Locate the cell with the specified text and output its (x, y) center coordinate. 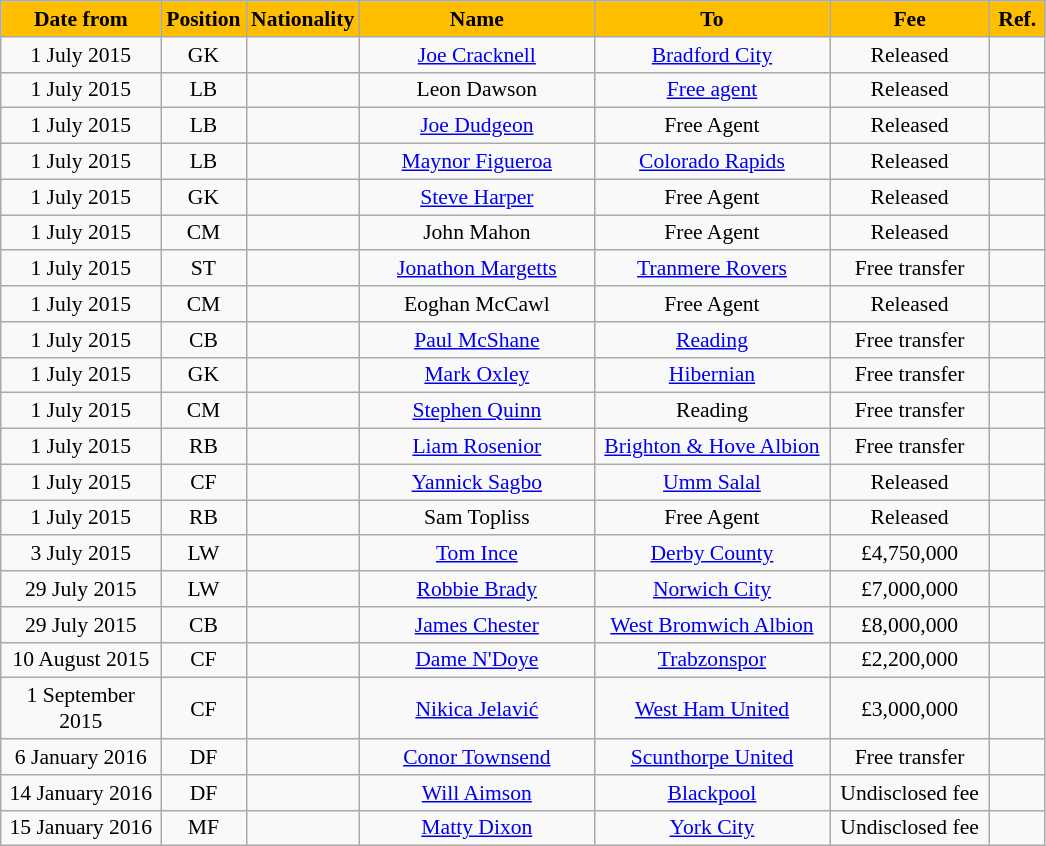
10 August 2015 (81, 660)
Scunthorpe United (712, 757)
Joe Cracknell (476, 55)
15 January 2016 (81, 828)
Eoghan McCawl (476, 304)
6 January 2016 (81, 757)
Dame N'Doye (476, 660)
Derby County (712, 554)
£4,750,000 (910, 554)
Paul McShane (476, 340)
Colorado Rapids (712, 162)
Joe Dudgeon (476, 126)
Matty Dixon (476, 828)
Maynor Figueroa (476, 162)
Leon Dawson (476, 90)
Stephen Quinn (476, 411)
Mark Oxley (476, 375)
Norwich City (712, 589)
Blackpool (712, 793)
Name (476, 19)
£8,000,000 (910, 625)
Fee (910, 19)
MF (204, 828)
To (712, 19)
Tranmere Rovers (712, 269)
Conor Townsend (476, 757)
John Mahon (476, 233)
Trabzonspor (712, 660)
14 January 2016 (81, 793)
Hibernian (712, 375)
York City (712, 828)
Jonathon Margetts (476, 269)
Nikica Jelavić (476, 708)
Umm Salal (712, 482)
Nationality (302, 19)
West Ham United (712, 708)
Sam Topliss (476, 518)
Steve Harper (476, 197)
3 July 2015 (81, 554)
Robbie Brady (476, 589)
ST (204, 269)
Ref. (1018, 19)
Liam Rosenior (476, 447)
Brighton & Hove Albion (712, 447)
Free agent (712, 90)
£3,000,000 (910, 708)
James Chester (476, 625)
£7,000,000 (910, 589)
West Bromwich Albion (712, 625)
1 September 2015 (81, 708)
Tom Ince (476, 554)
Date from (81, 19)
Yannick Sagbo (476, 482)
£2,200,000 (910, 660)
Will Aimson (476, 793)
Position (204, 19)
Bradford City (712, 55)
